Extract the [x, y] coordinate from the center of the cell holding the provided text.  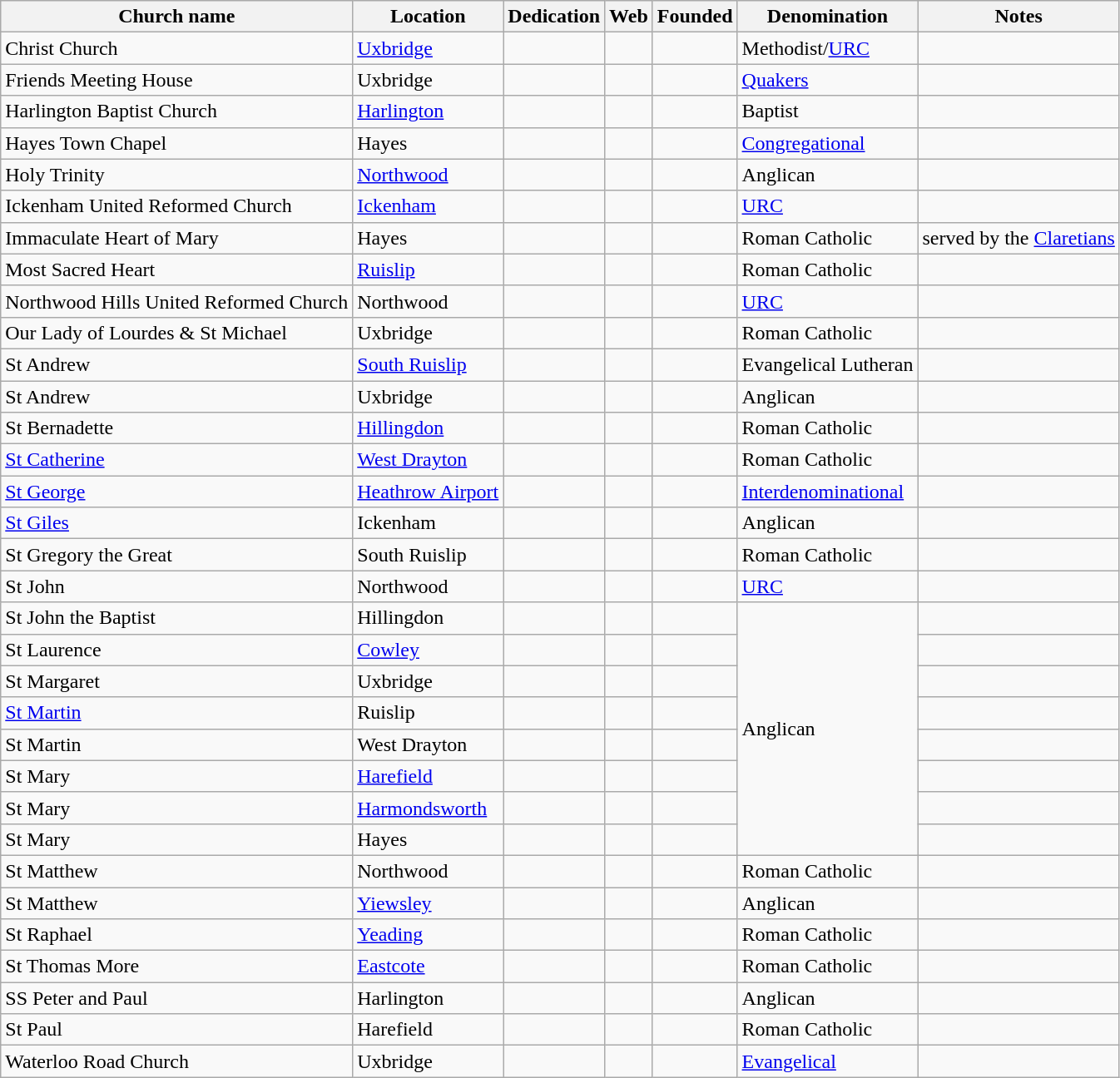
Methodist/URC [827, 48]
Church name [176, 17]
Holy Trinity [176, 175]
Friends Meeting House [176, 80]
Christ Church [176, 48]
Baptist [827, 111]
St Paul [176, 1030]
Dedication [554, 17]
SS Peter and Paul [176, 998]
Our Lady of Lourdes & St Michael [176, 333]
Most Sacred Heart [176, 269]
St John [176, 586]
Eastcote [428, 967]
Hayes Town Chapel [176, 143]
Notes [1018, 17]
St Thomas More [176, 967]
Location [428, 17]
St John the Baptist [176, 618]
Denomination [827, 17]
Harmondsworth [428, 808]
Ickenham United Reformed Church [176, 206]
St Laurence [176, 650]
St Margaret [176, 681]
Heathrow Airport [428, 492]
Evangelical Lutheran [827, 364]
Immaculate Heart of Mary [176, 238]
Interdenominational [827, 492]
St Raphael [176, 935]
Quakers [827, 80]
Waterloo Road Church [176, 1061]
Yiewsley [428, 902]
St Catherine [176, 460]
served by the Claretians [1018, 238]
Yeading [428, 935]
Web [629, 17]
Founded [695, 17]
Evangelical [827, 1061]
St George [176, 492]
Cowley [428, 650]
St Gregory the Great [176, 555]
Northwood Hills United Reformed Church [176, 301]
St Bernadette [176, 428]
St Giles [176, 523]
Congregational [827, 143]
Harlington Baptist Church [176, 111]
